Identify which cell holds the provided text, then report its (X, Y) central coordinate. 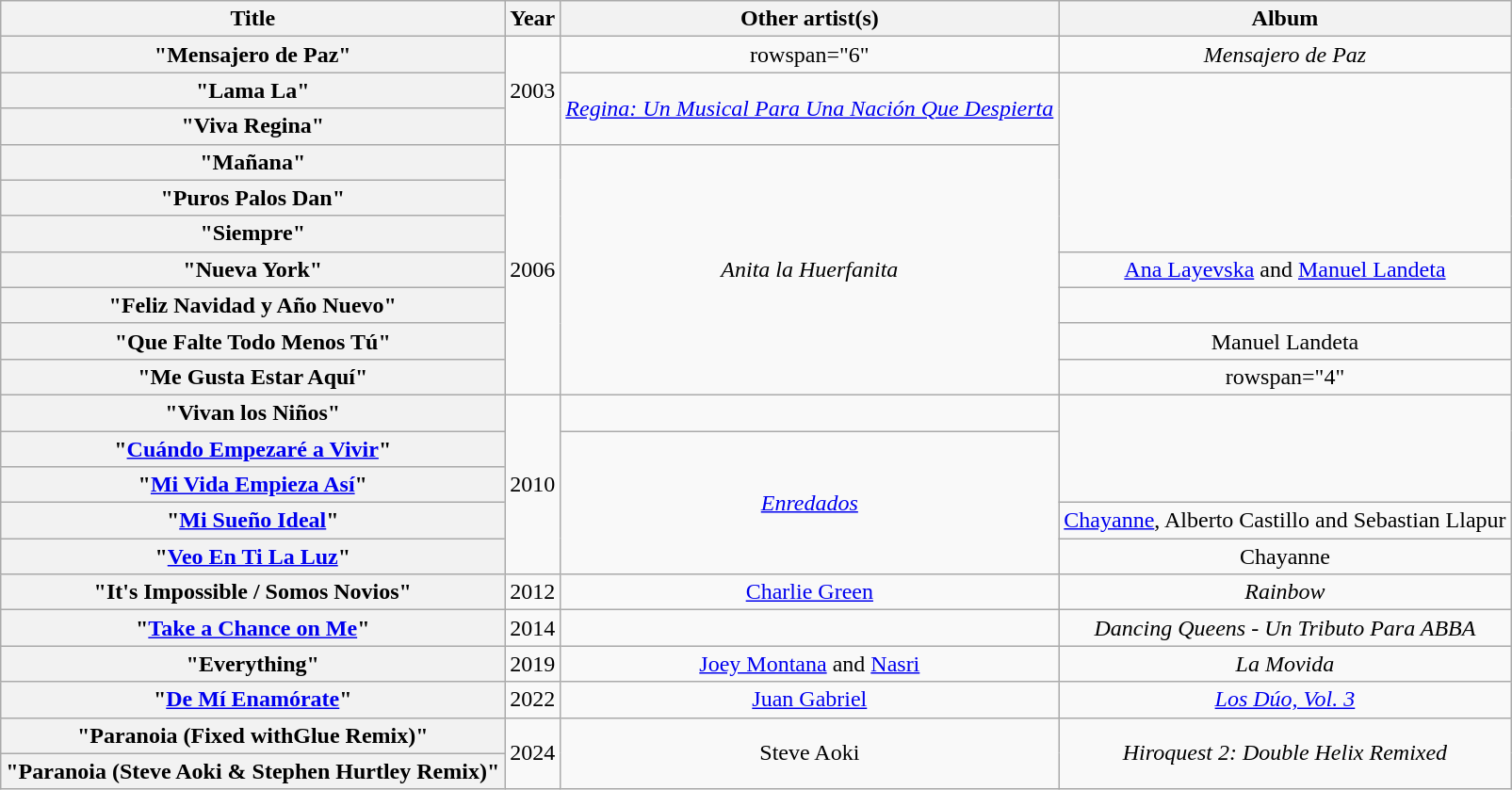
Album (1285, 19)
Hiroquest 2: Double Helix Remixed (1285, 753)
"Lama La" (252, 90)
Regina: Un Musical Para Una Nación Que Despierta (810, 108)
Title (252, 19)
"Vivan los Niños" (252, 412)
2019 (533, 664)
rowspan="6" (810, 55)
Chayanne (1285, 556)
"Paranoia (Fixed withGlue Remix)" (252, 735)
La Movida (1285, 664)
Year (533, 19)
2003 (533, 90)
Enredados (810, 503)
"Cuándo Empezaré a Vivir" (252, 449)
"Veo En Ti La Luz" (252, 556)
Los Dúo, Vol. 3 (1285, 700)
"Me Gusta Estar Aquí" (252, 377)
"Que Falte Todo Menos Tú" (252, 341)
"De Mí Enamórate" (252, 700)
Joey Montana and Nasri (810, 664)
"Mañana" (252, 162)
2012 (533, 592)
Steve Aoki (810, 753)
"It's Impossible / Somos Novios" (252, 592)
Anita la Huerfanita (810, 269)
"Take a Chance on Me" (252, 628)
Manuel Landeta (1285, 341)
2010 (533, 484)
"Feliz Navidad y Año Nuevo" (252, 305)
2024 (533, 753)
2014 (533, 628)
Charlie Green (810, 592)
"Mensajero de Paz" (252, 55)
"Viva Regina" (252, 126)
"Puros Palos Dan" (252, 198)
Other artist(s) (810, 19)
Rainbow (1285, 592)
Juan Gabriel (810, 700)
2006 (533, 269)
"Siempre" (252, 234)
"Paranoia (Steve Aoki & Stephen Hurtley Remix)" (252, 771)
Dancing Queens - Un Tributo Para ABBA (1285, 628)
"Everything" (252, 664)
Mensajero de Paz (1285, 55)
"Mi Vida Empieza Así" (252, 485)
"Mi Sueño Ideal" (252, 521)
"Nueva York" (252, 269)
Ana Layevska and Manuel Landeta (1285, 269)
rowspan="4" (1285, 377)
Chayanne, Alberto Castillo and Sebastian Llapur (1285, 521)
2022 (533, 700)
